Capture the cell that displays the provided text and extract its [x, y] central coordinate. 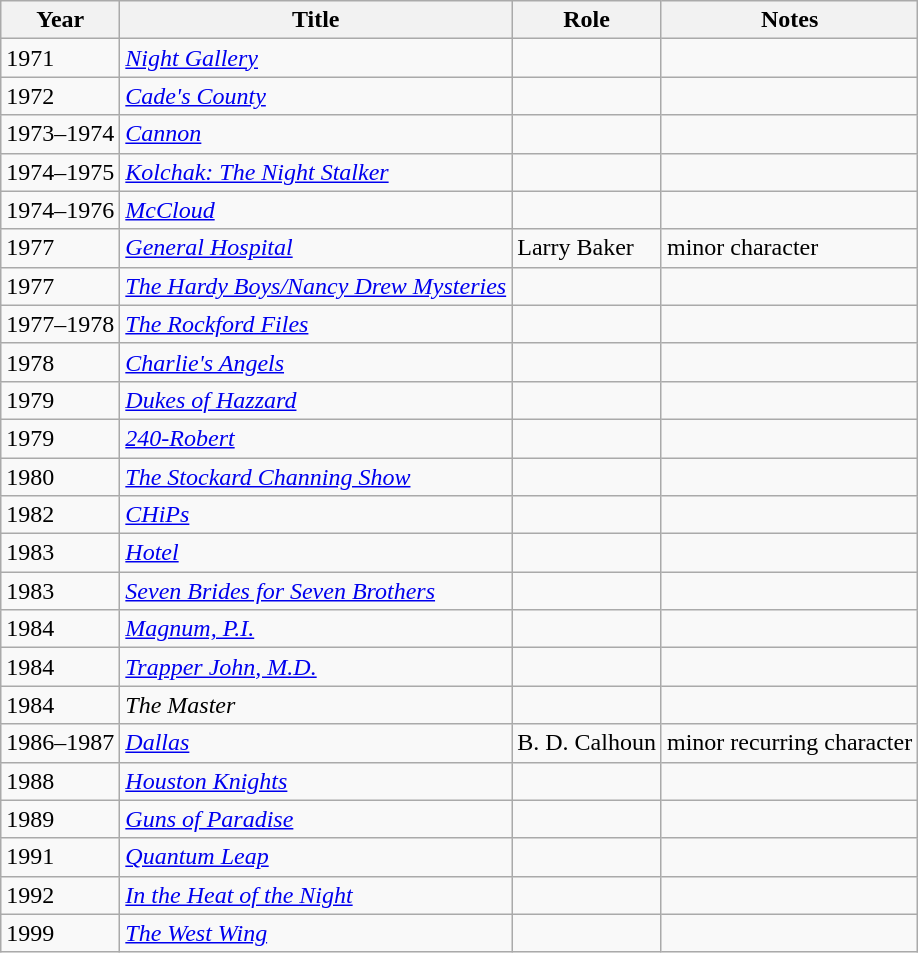
General Hospital [316, 248]
Guns of Paradise [316, 819]
Title [316, 20]
1986–1987 [60, 743]
minor recurring character [789, 743]
Role [587, 20]
Kolchak: The Night Stalker [316, 172]
1992 [60, 895]
Dallas [316, 743]
1974–1976 [60, 210]
1972 [60, 96]
1982 [60, 515]
Magnum, P.I. [316, 629]
In the Heat of the Night [316, 895]
1974–1975 [60, 172]
Charlie's Angels [316, 362]
Quantum Leap [316, 857]
1980 [60, 477]
1971 [60, 58]
1989 [60, 819]
Dukes of Hazzard [316, 400]
1978 [60, 362]
Seven Brides for Seven Brothers [316, 591]
1977–1978 [60, 324]
B. D. Calhoun [587, 743]
Trapper John, M.D. [316, 667]
Larry Baker [587, 248]
McCloud [316, 210]
Cade's County [316, 96]
CHiPs [316, 515]
Night Gallery [316, 58]
The West Wing [316, 933]
Cannon [316, 134]
1991 [60, 857]
1988 [60, 781]
1999 [60, 933]
Year [60, 20]
The Rockford Files [316, 324]
Houston Knights [316, 781]
240-Robert [316, 438]
The Stockard Channing Show [316, 477]
Notes [789, 20]
The Hardy Boys/Nancy Drew Mysteries [316, 286]
The Master [316, 705]
Hotel [316, 553]
minor character [789, 248]
1973–1974 [60, 134]
